Capture the cell that displays the provided text and extract its (X, Y) central coordinate. 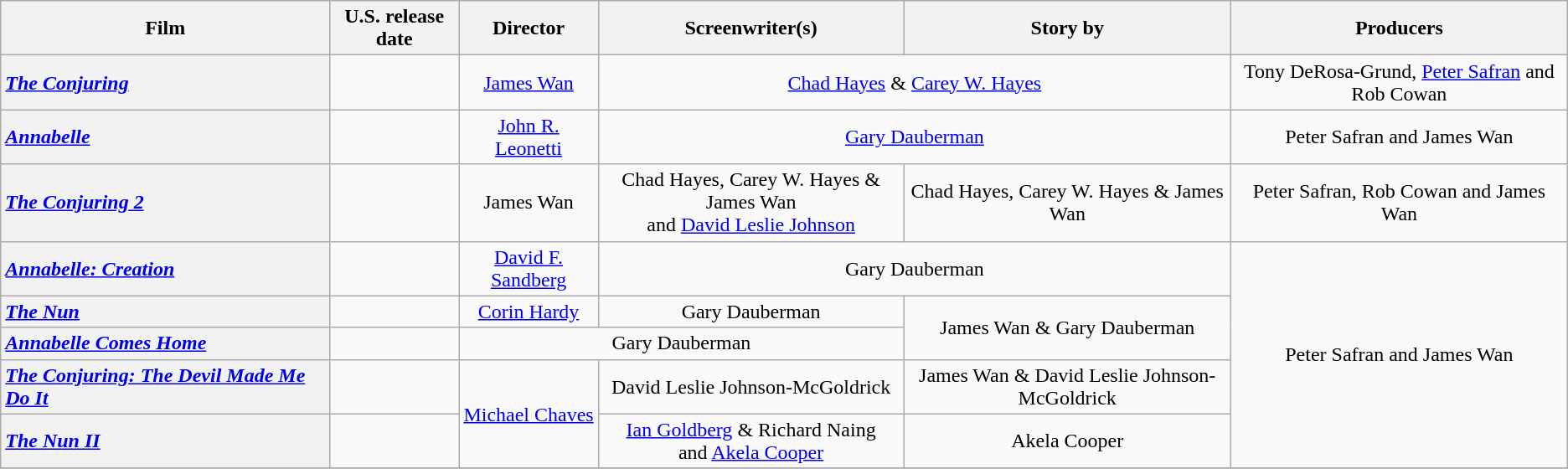
Corin Hardy (529, 312)
The Conjuring (166, 82)
Annabelle Comes Home (166, 343)
The Conjuring 2 (166, 203)
Screenwriter(s) (750, 28)
The Nun (166, 312)
The Conjuring: The Devil Made Me Do It (166, 387)
Tony DeRosa-Grund, Peter Safran and Rob Cowan (1400, 82)
Chad Hayes & Carey W. Hayes (915, 82)
James Wan & Gary Dauberman (1067, 327)
The Nun II (166, 441)
Ian Goldberg & Richard Naing and Akela Cooper (750, 441)
David F. Sandberg (529, 268)
Annabelle: Creation (166, 268)
Akela Cooper (1067, 441)
Michael Chaves (529, 414)
Chad Hayes, Carey W. Hayes & James Wan and David Leslie Johnson (750, 203)
David Leslie Johnson-McGoldrick (750, 387)
James Wan & David Leslie Johnson-McGoldrick (1067, 387)
Story by (1067, 28)
Peter Safran, Rob Cowan and James Wan (1400, 203)
Film (166, 28)
Producers (1400, 28)
John R. Leonetti (529, 137)
U.S. release date (395, 28)
Chad Hayes, Carey W. Hayes & James Wan (1067, 203)
Annabelle (166, 137)
Director (529, 28)
